Identify which cell holds the provided text, then report its (x, y) central coordinate. 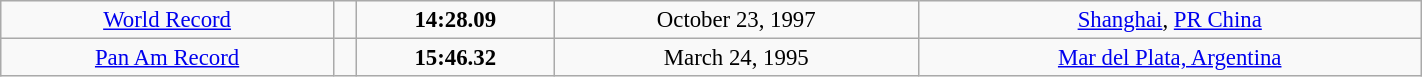
Pan Am Record (168, 58)
October 23, 1997 (736, 20)
15:46.32 (455, 58)
Mar del Plata, Argentina (1170, 58)
March 24, 1995 (736, 58)
Shanghai, PR China (1170, 20)
14:28.09 (455, 20)
World Record (168, 20)
